Scan for the cell matching the given text and deliver its (X, Y) coordinate at center. 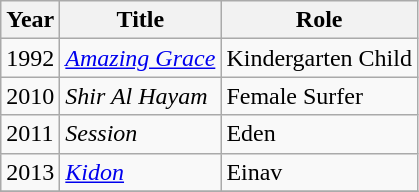
Kidon (140, 172)
2010 (30, 96)
Kindergarten Child (320, 58)
Einav (320, 172)
Amazing Grace (140, 58)
Session (140, 134)
2013 (30, 172)
Eden (320, 134)
Title (140, 20)
Shir Al Hayam (140, 96)
1992 (30, 58)
2011 (30, 134)
Year (30, 20)
Role (320, 20)
Female Surfer (320, 96)
